Locate the cell with the specified text and output its (X, Y) center coordinate. 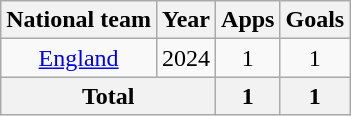
England (79, 58)
2024 (186, 58)
Total (108, 96)
Apps (248, 20)
Year (186, 20)
National team (79, 20)
Goals (315, 20)
